Identify which cell holds the provided text, then report its [x, y] central coordinate. 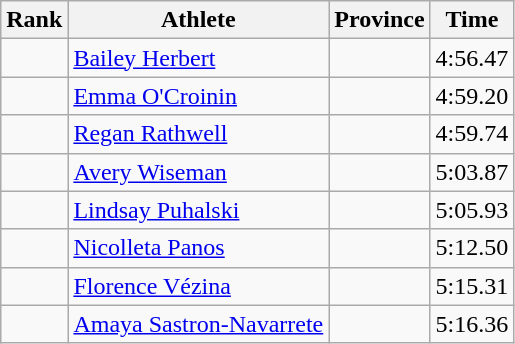
Regan Rathwell [198, 134]
Athlete [198, 20]
5:16.36 [472, 324]
5:05.93 [472, 210]
Amaya Sastron-Navarrete [198, 324]
Avery Wiseman [198, 172]
4:59.74 [472, 134]
5:12.50 [472, 248]
5:15.31 [472, 286]
4:56.47 [472, 58]
Nicolleta Panos [198, 248]
4:59.20 [472, 96]
Province [380, 20]
Time [472, 20]
Lindsay Puhalski [198, 210]
Rank [34, 20]
Bailey Herbert [198, 58]
Florence Vézina [198, 286]
Emma O'Croinin [198, 96]
5:03.87 [472, 172]
